For the text-containing cell, return its midpoint in [X, Y] coordinate format. 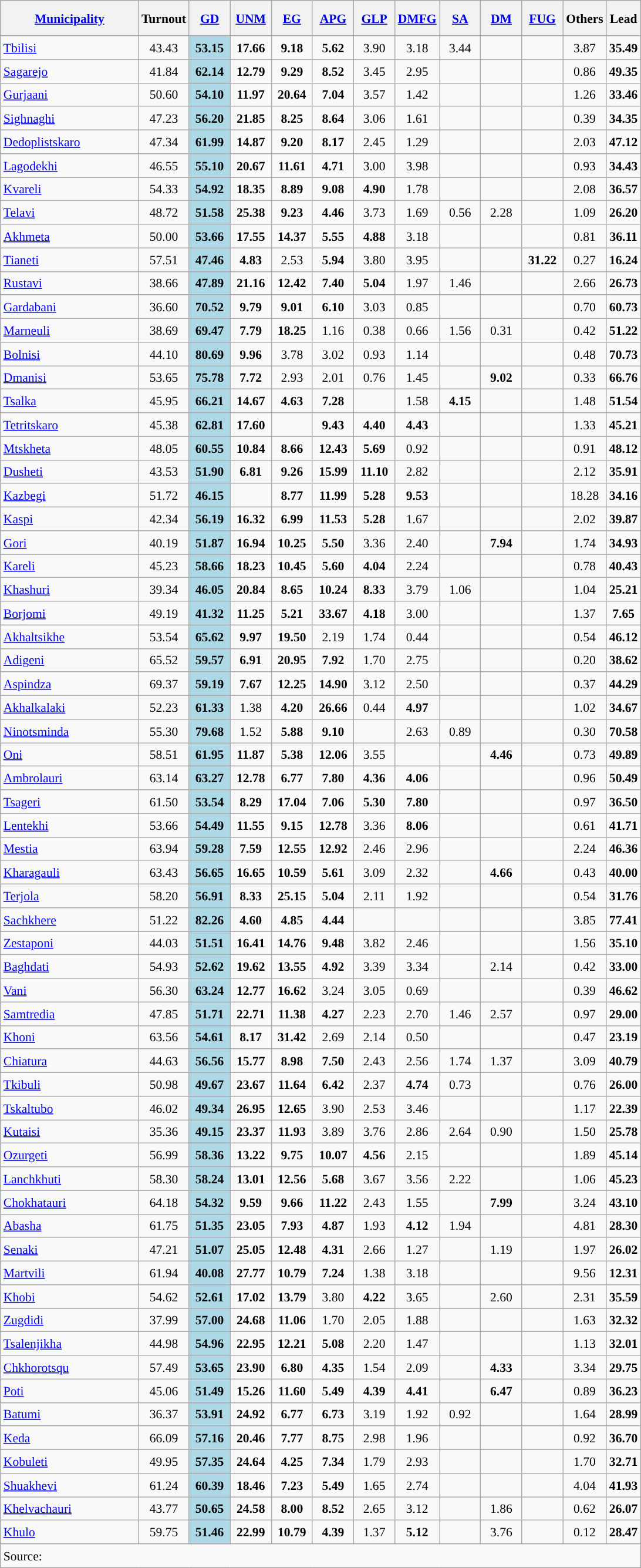
10.45 [292, 566]
17.66 [251, 48]
0.91 [585, 448]
24.68 [251, 1320]
Gurjaani [69, 95]
26.73 [623, 283]
3.57 [375, 95]
13.01 [251, 1179]
2.12 [585, 472]
18.23 [251, 566]
FUG [542, 18]
Tianeti [69, 260]
46.12 [623, 637]
Kaspi [69, 519]
48.05 [164, 448]
46.62 [623, 990]
11.60 [292, 1391]
14.76 [292, 943]
11.10 [375, 472]
7.40 [333, 283]
Tsalka [69, 401]
Zugdidi [69, 1320]
9.59 [251, 1202]
12.42 [292, 283]
1.88 [417, 1320]
10.07 [333, 1155]
56.91 [210, 896]
32.01 [623, 1344]
31.22 [542, 260]
38.69 [164, 331]
41.84 [164, 71]
25.15 [292, 896]
11.55 [251, 825]
54.62 [164, 1297]
9.29 [292, 71]
1.58 [417, 401]
10.59 [292, 873]
20.64 [292, 95]
13.22 [251, 1155]
12.92 [333, 849]
22.99 [251, 1532]
0.47 [585, 1037]
63.24 [210, 990]
Vani [69, 990]
58.30 [164, 1179]
3.95 [417, 260]
3.55 [375, 755]
4.88 [375, 236]
8.75 [333, 1438]
1.19 [501, 1250]
0.81 [585, 236]
9.53 [417, 496]
51.54 [623, 401]
7.28 [333, 401]
11.06 [292, 1320]
Keda [69, 1438]
51.49 [210, 1391]
41.93 [623, 1485]
7.04 [333, 95]
DM [501, 18]
Sachkhere [69, 920]
57.51 [164, 260]
9.26 [292, 472]
47.85 [164, 1014]
6.10 [333, 307]
57.00 [210, 1320]
Mestia [69, 849]
16.41 [251, 943]
1.79 [375, 1462]
3.78 [292, 354]
23.37 [251, 1132]
7.67 [251, 684]
35.10 [623, 943]
6.91 [251, 660]
17.04 [292, 802]
17.02 [251, 1297]
4.44 [333, 920]
5.94 [333, 260]
1.45 [417, 378]
35.49 [623, 48]
47.23 [164, 119]
16.65 [251, 873]
39.87 [623, 519]
45.95 [164, 401]
2.96 [417, 849]
32.71 [623, 1462]
18.28 [585, 496]
4.25 [292, 1462]
39.34 [164, 590]
63.43 [164, 873]
1.09 [585, 213]
59.19 [210, 684]
34.43 [623, 166]
1.67 [417, 519]
8.77 [292, 496]
8.25 [292, 119]
Ninotsminda [69, 731]
23.90 [251, 1367]
19.50 [292, 637]
36.23 [623, 1391]
49.15 [210, 1132]
11.61 [292, 166]
59.28 [210, 849]
43.10 [623, 1202]
Adigeni [69, 660]
70.73 [623, 354]
1.55 [417, 1202]
Samtredia [69, 1014]
Ozurgeti [69, 1155]
36.11 [623, 236]
26.00 [623, 1085]
59.75 [164, 1532]
47.12 [623, 142]
44.98 [164, 1344]
45.38 [164, 425]
44.10 [164, 354]
26.95 [251, 1108]
7.99 [501, 1202]
0.61 [585, 825]
1.54 [375, 1367]
1.17 [585, 1108]
GD [210, 18]
37.99 [164, 1320]
54.32 [210, 1202]
36.50 [623, 802]
5.08 [333, 1344]
52.23 [164, 708]
Sagarejo [69, 71]
59.57 [210, 660]
Gardabani [69, 307]
7.06 [333, 802]
2.45 [375, 142]
53.91 [210, 1414]
2.63 [417, 731]
1.50 [585, 1132]
13.79 [292, 1297]
3.87 [585, 48]
26.07 [623, 1509]
25.05 [251, 1250]
2.69 [333, 1037]
35.36 [164, 1132]
5.12 [417, 1532]
6.81 [251, 472]
57.35 [210, 1462]
0.78 [585, 566]
Tkibuli [69, 1085]
8.89 [292, 189]
7.23 [292, 1485]
32.32 [623, 1320]
50.60 [164, 95]
58.51 [164, 755]
12.79 [251, 71]
2.70 [417, 1014]
5.68 [333, 1179]
38.66 [164, 283]
3.79 [417, 590]
2.65 [375, 1509]
0.56 [460, 213]
3.82 [375, 943]
7.72 [251, 378]
Dusheti [69, 472]
56.65 [210, 873]
58.66 [210, 566]
8.00 [292, 1509]
3.46 [417, 1108]
Chiatura [69, 1061]
Terjola [69, 896]
15.77 [251, 1061]
20.84 [251, 590]
40.43 [623, 566]
10.25 [292, 543]
54.33 [164, 189]
Khoni [69, 1037]
9.48 [333, 943]
28.30 [623, 1226]
4.15 [460, 401]
14.37 [292, 236]
18.35 [251, 189]
0.12 [585, 1532]
1.63 [585, 1320]
12.77 [251, 990]
56.99 [164, 1155]
66.21 [210, 401]
7.59 [251, 849]
40.79 [623, 1061]
1.42 [417, 95]
49.95 [164, 1462]
14.67 [251, 401]
2.64 [460, 1132]
Khelvachauri [69, 1509]
11.99 [333, 496]
43.53 [164, 472]
2.57 [501, 1014]
3.19 [375, 1414]
1.29 [417, 142]
Chokhatauri [69, 1202]
46.15 [210, 496]
0.48 [585, 354]
1.02 [585, 708]
0.30 [585, 731]
20.46 [251, 1438]
80.69 [210, 354]
7.34 [333, 1462]
3.89 [333, 1132]
Others [585, 18]
2.02 [585, 519]
22.95 [251, 1344]
Abasha [69, 1226]
Borjomi [69, 613]
49.89 [623, 755]
Khobi [69, 1297]
7.94 [501, 543]
1.64 [585, 1414]
56.20 [210, 119]
9.20 [292, 142]
47.34 [164, 142]
10.84 [251, 448]
54.96 [210, 1344]
2.75 [417, 660]
3.98 [417, 166]
3.05 [375, 990]
18.46 [251, 1485]
2.50 [417, 684]
11.97 [251, 95]
34.93 [623, 543]
Dmanisi [69, 378]
9.96 [251, 354]
1.47 [417, 1344]
1.26 [585, 95]
2.11 [375, 896]
70.52 [210, 307]
2.95 [417, 71]
51.58 [210, 213]
63.14 [164, 778]
16.24 [623, 260]
24.64 [251, 1462]
9.01 [292, 307]
4.41 [417, 1391]
34.16 [623, 496]
Lead [623, 18]
12.31 [623, 1273]
17.55 [251, 236]
9.18 [292, 48]
Municipality [69, 18]
4.90 [375, 189]
Akhmeta [69, 236]
8.64 [333, 119]
77.41 [623, 920]
28.47 [623, 1532]
4.43 [417, 425]
9.02 [501, 378]
31.76 [623, 896]
0.38 [375, 331]
36.60 [164, 307]
6.42 [333, 1085]
1.48 [585, 401]
43.43 [164, 48]
7.65 [623, 613]
54.93 [164, 967]
61.99 [210, 142]
54.49 [210, 825]
Martvili [69, 1273]
8.29 [251, 802]
61.33 [210, 708]
50.65 [210, 1509]
49.34 [210, 1108]
23.67 [251, 1085]
56.30 [164, 990]
55.10 [210, 166]
Dedoplistskaro [69, 142]
UNM [251, 18]
41.32 [210, 613]
16.94 [251, 543]
Ambrolauri [69, 778]
40.00 [623, 873]
2.56 [417, 1061]
61.75 [164, 1226]
EG [292, 18]
52.62 [210, 967]
66.76 [623, 378]
4.06 [417, 778]
2.01 [333, 378]
Akhalkalaki [69, 708]
51.87 [210, 543]
3.02 [333, 354]
5.60 [333, 566]
11.93 [292, 1132]
4.87 [333, 1226]
21.16 [251, 283]
2.37 [375, 1085]
0.33 [585, 378]
Tsageri [69, 802]
57.16 [210, 1438]
12.48 [292, 1250]
9.79 [251, 307]
Lentekhi [69, 825]
5.55 [333, 236]
14.87 [251, 142]
1.33 [585, 425]
20.95 [292, 660]
1.16 [333, 331]
22.71 [251, 1014]
4.20 [292, 708]
Kvareli [69, 189]
Senaki [69, 1250]
1.93 [375, 1226]
1.14 [417, 354]
25.38 [251, 213]
Batumi [69, 1414]
2.82 [417, 472]
70.58 [623, 731]
11.25 [251, 613]
Lanchkhuti [69, 1179]
Baghdati [69, 967]
1.78 [417, 189]
4.60 [251, 920]
1.89 [585, 1155]
Gori [69, 543]
2.86 [417, 1132]
51.46 [210, 1532]
25.78 [623, 1132]
65.62 [210, 637]
Poti [69, 1391]
60.39 [210, 1485]
0.27 [585, 260]
2.28 [501, 213]
44.03 [164, 943]
Kharagauli [69, 873]
26.20 [623, 213]
43.77 [164, 1509]
44.29 [623, 684]
23.19 [623, 1037]
5.88 [292, 731]
10.24 [333, 590]
63.27 [210, 778]
57.49 [164, 1367]
15.26 [251, 1391]
2.40 [417, 543]
3.65 [417, 1297]
33.67 [333, 613]
58.36 [210, 1155]
Khashuri [69, 590]
3.67 [375, 1179]
7.93 [292, 1226]
6.47 [501, 1391]
0.62 [585, 1509]
Shuakhevi [69, 1485]
16.32 [251, 519]
49.19 [164, 613]
Kobuleti [69, 1462]
2.60 [501, 1297]
11.22 [333, 1202]
4.31 [333, 1250]
33.00 [623, 967]
4.83 [251, 260]
9.15 [292, 825]
60.55 [210, 448]
82.26 [210, 920]
14.90 [333, 684]
12.65 [292, 1108]
3.06 [375, 119]
7.24 [333, 1273]
4.35 [333, 1367]
47.21 [164, 1250]
4.56 [375, 1155]
0.69 [417, 990]
5.30 [375, 802]
9.10 [333, 731]
54.61 [210, 1037]
42.34 [164, 519]
0.96 [585, 778]
51.35 [210, 1226]
50.49 [623, 778]
33.46 [623, 95]
1.27 [417, 1250]
56.56 [210, 1061]
51.71 [210, 1014]
4.63 [292, 401]
51.07 [210, 1250]
62.14 [210, 71]
12.21 [292, 1344]
5.62 [333, 48]
53.15 [210, 48]
0.85 [417, 307]
21.85 [251, 119]
4.81 [585, 1226]
4.74 [417, 1085]
7.79 [251, 331]
47.46 [210, 260]
2.03 [585, 142]
9.43 [333, 425]
2.32 [417, 873]
Tetritskaro [69, 425]
36.57 [623, 189]
7.50 [333, 1061]
4.85 [292, 920]
41.71 [623, 825]
1.96 [417, 1438]
44.63 [164, 1061]
0.70 [585, 307]
4.71 [333, 166]
8.65 [292, 590]
3.44 [460, 48]
0.43 [585, 873]
45.06 [164, 1391]
50.00 [164, 236]
35.59 [623, 1297]
49.67 [210, 1085]
APG [333, 18]
12.55 [292, 849]
4.27 [333, 1014]
19.62 [251, 967]
Mtskheta [69, 448]
4.22 [375, 1297]
25.21 [623, 590]
49.35 [623, 71]
1.52 [251, 731]
Turnout [164, 18]
61.24 [164, 1485]
11.53 [333, 519]
4.40 [375, 425]
61.50 [164, 802]
11.64 [292, 1085]
9.23 [292, 213]
5.61 [333, 873]
0.86 [585, 71]
38.62 [623, 660]
63.56 [164, 1037]
Kareli [69, 566]
GLP [375, 18]
2.08 [585, 189]
0.90 [501, 1132]
Bolnisi [69, 354]
65.52 [164, 660]
4.12 [417, 1226]
35.91 [623, 472]
DMFG [417, 18]
46.02 [164, 1108]
7.92 [333, 660]
51.72 [164, 496]
9.75 [292, 1155]
4.18 [375, 613]
26.02 [623, 1250]
Aspindza [69, 684]
2.23 [375, 1014]
0.50 [417, 1037]
5.21 [292, 613]
3.39 [375, 967]
24.92 [251, 1414]
0.31 [501, 331]
1.04 [585, 590]
1.94 [460, 1226]
20.67 [251, 166]
1.61 [417, 119]
66.09 [164, 1438]
Sighnaghi [69, 119]
12.56 [292, 1179]
69.47 [210, 331]
36.70 [623, 1438]
36.37 [164, 1414]
0.20 [585, 660]
16.62 [292, 990]
29.75 [623, 1367]
11.38 [292, 1014]
46.55 [164, 166]
31.42 [292, 1037]
40.08 [210, 1273]
46.36 [623, 849]
Zestaponi [69, 943]
Tsalenjikha [69, 1344]
Rustavi [69, 283]
4.66 [501, 873]
52.61 [210, 1297]
2.15 [417, 1155]
69.37 [164, 684]
3.45 [375, 71]
3.56 [417, 1179]
2.98 [375, 1438]
9.66 [292, 1202]
45.21 [623, 425]
64.18 [164, 1202]
8.98 [292, 1061]
22.39 [623, 1108]
61.94 [164, 1273]
2.19 [333, 637]
13.55 [292, 967]
Marneuli [69, 331]
3.85 [585, 920]
4.92 [333, 967]
34.35 [623, 119]
3.73 [375, 213]
24.58 [251, 1509]
Oni [69, 755]
12.25 [292, 684]
23.05 [251, 1226]
27.77 [251, 1273]
SA [460, 18]
5.38 [292, 755]
0.37 [585, 684]
60.73 [623, 307]
54.10 [210, 95]
17.60 [251, 425]
15.99 [333, 472]
5.50 [333, 543]
4.36 [375, 778]
6.73 [333, 1414]
11.87 [251, 755]
Tskaltubo [69, 1108]
18.25 [292, 331]
46.05 [210, 590]
5.69 [375, 448]
3.03 [375, 307]
Telavi [69, 213]
2.31 [585, 1297]
1.13 [585, 1344]
58.24 [210, 1179]
2.20 [375, 1344]
50.98 [164, 1085]
8.66 [292, 448]
4.33 [501, 1367]
6.80 [292, 1367]
29.00 [623, 1014]
28.99 [623, 1414]
58.20 [164, 896]
8.06 [417, 825]
6.99 [292, 519]
7.77 [292, 1438]
40.19 [164, 543]
Kazbegi [69, 496]
Chkhorotsqu [69, 1367]
Akhaltsikhe [69, 637]
9.56 [585, 1273]
45.14 [623, 1155]
Khulo [69, 1532]
61.95 [210, 755]
4.97 [417, 708]
1.69 [417, 213]
Source: [320, 1556]
79.68 [210, 731]
47.89 [210, 283]
2.09 [417, 1367]
56.19 [210, 519]
9.97 [251, 637]
Tbilisi [69, 48]
55.30 [164, 731]
Lagodekhi [69, 166]
34.67 [623, 708]
63.94 [164, 849]
12.06 [333, 755]
1.65 [375, 1485]
9.08 [333, 189]
26.66 [333, 708]
48.72 [164, 213]
12.43 [333, 448]
48.12 [623, 448]
1.86 [501, 1509]
62.81 [210, 425]
2.74 [417, 1485]
75.78 [210, 378]
Kutaisi [69, 1132]
2.05 [375, 1320]
2.22 [460, 1179]
51.51 [210, 943]
0.66 [417, 331]
54.92 [210, 189]
51.90 [210, 472]
